For the text-containing cell, return its midpoint in [x, y] coordinate format. 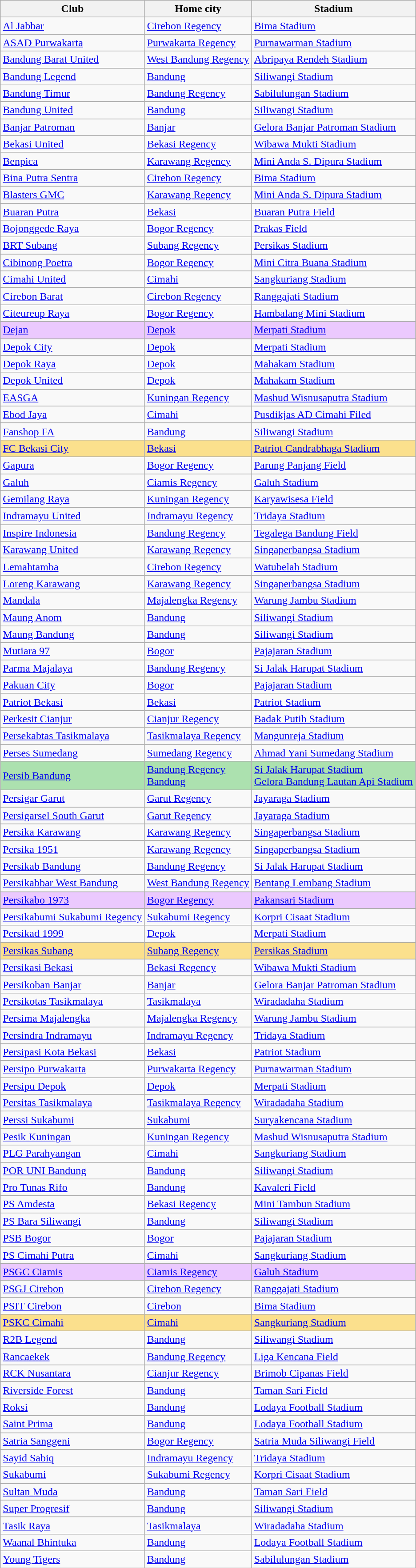
Blasters GMC [72, 195]
Patriot Candrabhaga Stadium [333, 448]
Rancaekek [72, 1357]
Perses Sumedang [72, 753]
Pro Tunas Rifo [72, 1187]
Patriot Bekasi [72, 702]
Suryakencana Stadium [333, 1120]
Persekabtas Tasikmalaya [72, 736]
Bekasi United [72, 144]
Persigar Garut [72, 799]
Persima Majalengka [72, 1018]
FC Bekasi City [72, 448]
PS Bara Siliwangi [72, 1221]
Perssi Sukabumi [72, 1120]
Maung Bandung [72, 634]
Mini Citra Buana Stadium [333, 263]
Tegalega Bandung Field [333, 533]
Cibinong Poetra [72, 263]
Home city [198, 9]
Mini Tambun Stadium [333, 1204]
PSKC Cimahi [72, 1323]
PSGJ Cirebon [72, 1289]
Lemahtamba [72, 567]
Liga Kencana Field [333, 1357]
Persipasi Kota Bekasi [72, 1052]
Prakas Field [333, 229]
PS Cimahi Putra [72, 1255]
Kavaleri Field [333, 1187]
Roksi [72, 1407]
Perkesit Cianjur [72, 719]
Hambalang Mini Stadium [333, 313]
Satria Muda Siliwangi Field [333, 1441]
Persika Karawang [72, 832]
PSB Bogor [72, 1238]
Dejan [72, 330]
Depok City [72, 347]
Persikad 1999 [72, 934]
Brimob Cipanas Field [333, 1373]
PS Amdesta [72, 1204]
Persipu Depok [72, 1086]
Persikotas Tasikmalaya [72, 1001]
Pesik Kuningan [72, 1137]
Pakuan City [72, 685]
Persikab Bandung [72, 866]
Watubelah Stadium [333, 567]
Gemilang Raya [72, 499]
Buaran Putra [72, 212]
Ahmad Yani Sumedang Stadium [333, 753]
Indramayu United [72, 516]
Super Progresif [72, 1508]
Gapura [72, 465]
Bandung Legend [72, 76]
Depok Raya [72, 364]
Persikasi Bekasi [72, 967]
Persikabbar West Bandung [72, 883]
Mutiara 97 [72, 651]
Parma Majalaya [72, 668]
Club [72, 9]
Sumedang Regency [198, 753]
Pusdikjas AD Cimahi Filed [333, 414]
Sayid Sabiq [72, 1458]
Persitas Tasikmalaya [72, 1103]
Galuh [72, 482]
Persikabumi Sukabumi Regency [72, 917]
Ebod Jaya [72, 414]
Cirebon Barat [72, 296]
Citeureup Raya [72, 313]
Fanshop FA [72, 431]
Waanal Bhintuka [72, 1542]
Parung Panjang Field [333, 465]
Bandung Timur [72, 93]
Persikabo 1973 [72, 900]
Karawang United [72, 550]
PLG Parahyangan [72, 1154]
Cimahi United [72, 279]
Bandung RegencyBandung [198, 776]
Bandung Barat United [72, 60]
PSGC Ciamis [72, 1272]
Persika 1951 [72, 849]
Saint Prima [72, 1424]
Mandala [72, 601]
RCK Nusantara [72, 1373]
BRT Subang [72, 246]
Bojonggede Raya [72, 229]
Stadium [333, 9]
Al Jabbar [72, 26]
Benpica [72, 161]
Mangunreja Stadium [333, 736]
Bentang Lembang Stadium [333, 883]
Satria Sanggeni [72, 1441]
Tasik Raya [72, 1525]
Pakansari Stadium [333, 900]
Persindra Indramayu [72, 1035]
Persib Bandung [72, 776]
Cirebon [198, 1305]
Bina Putra Sentra [72, 178]
Inspire Indonesia [72, 533]
Banjar Patroman [72, 127]
Loreng Karawang [72, 584]
Persikas Subang [72, 951]
Depok United [72, 381]
Sultan Muda [72, 1492]
Buaran Putra Field [333, 212]
POR UNI Bandung [72, 1170]
Persigarsel South Garut [72, 816]
Maung Anom [72, 617]
Persipo Purwakarta [72, 1069]
Persikoban Banjar [72, 984]
Karyawisesa Field [333, 499]
Young Tigers [72, 1559]
R2B Legend [72, 1340]
EASGA [72, 398]
Riverside Forest [72, 1390]
Abripaya Rendeh Stadium [333, 60]
Bandung United [72, 110]
Si Jalak Harupat StadiumGelora Bandung Lautan Api Stadium [333, 776]
PSIT Cirebon [72, 1305]
ASAD Purwakarta [72, 43]
Badak Putih Stadium [333, 719]
